Extract the [X, Y] coordinate from the center of the cell holding the provided text.  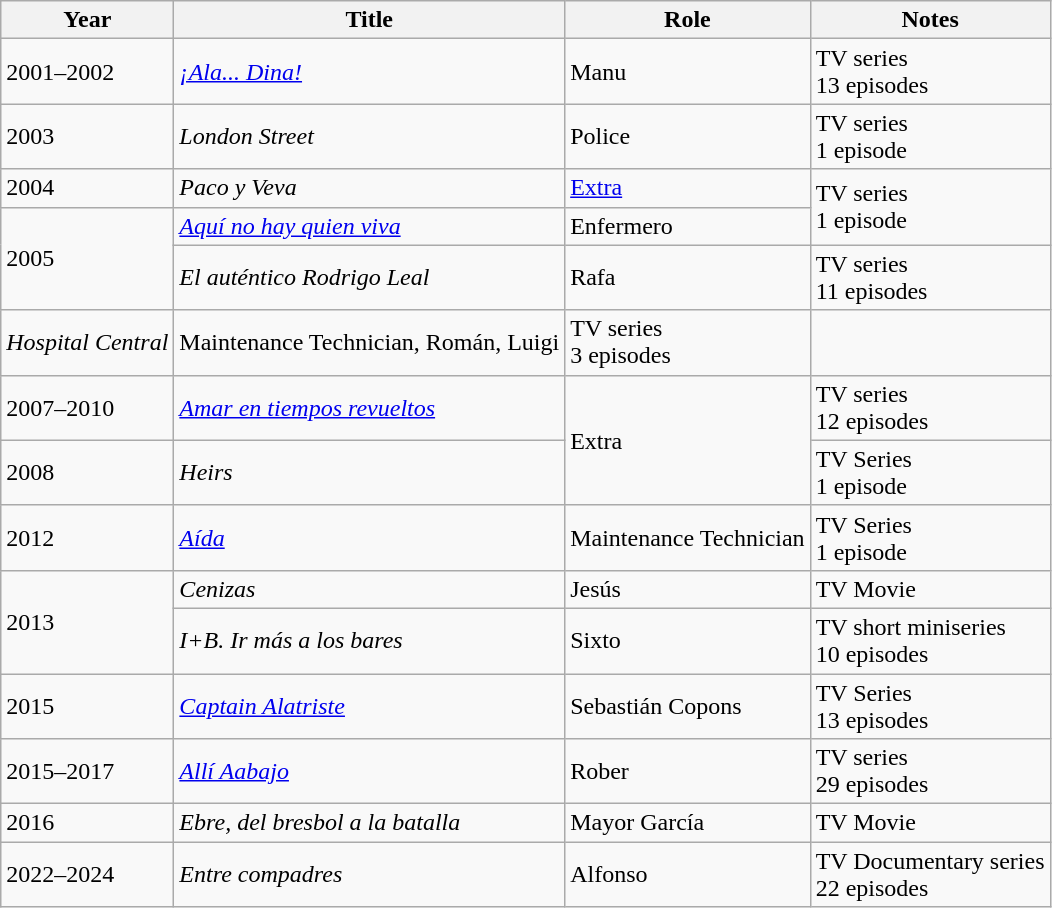
Manu [688, 72]
Mayor García [688, 823]
Cenizas [370, 589]
2007–2010 [88, 408]
TV short miniseries10 episodes [930, 640]
Rober [688, 772]
Aída [370, 538]
Notes [930, 20]
2016 [88, 823]
Amar en tiempos revueltos [370, 408]
Rafa [688, 278]
Aquí no hay quien viva [370, 226]
Sixto [688, 640]
Sebastián Copons [688, 706]
TV series12 episodes [930, 408]
Captain Alatriste [370, 706]
Role [688, 20]
2022–2024 [88, 874]
Hospital Central [88, 342]
2012 [88, 538]
Ebre, del bresbol a la batalla [370, 823]
Enfermero [688, 226]
I+B. Ir más a los bares [370, 640]
2008 [88, 472]
Entre compadres [370, 874]
TV series11 episodes [930, 278]
2004 [88, 188]
2001–2002 [88, 72]
El auténtico Rodrigo Leal [370, 278]
2015 [88, 706]
TV series13 episodes [930, 72]
TV series3 episodes [688, 342]
¡Ala... Dina! [370, 72]
Jesús [688, 589]
2015–2017 [88, 772]
Alfonso [688, 874]
2005 [88, 258]
Paco y Veva [370, 188]
Maintenance Technician, Román, Luigi [370, 342]
Allí Aabajo [370, 772]
TV Series13 episodes [930, 706]
Year [88, 20]
TV series29 episodes [930, 772]
London Street [370, 136]
Maintenance Technician [688, 538]
Police [688, 136]
Heirs [370, 472]
2003 [88, 136]
TV Documentary series22 episodes [930, 874]
2013 [88, 622]
Title [370, 20]
